Find where the given text appears and provide that cell's center as [X, Y] coordinate. 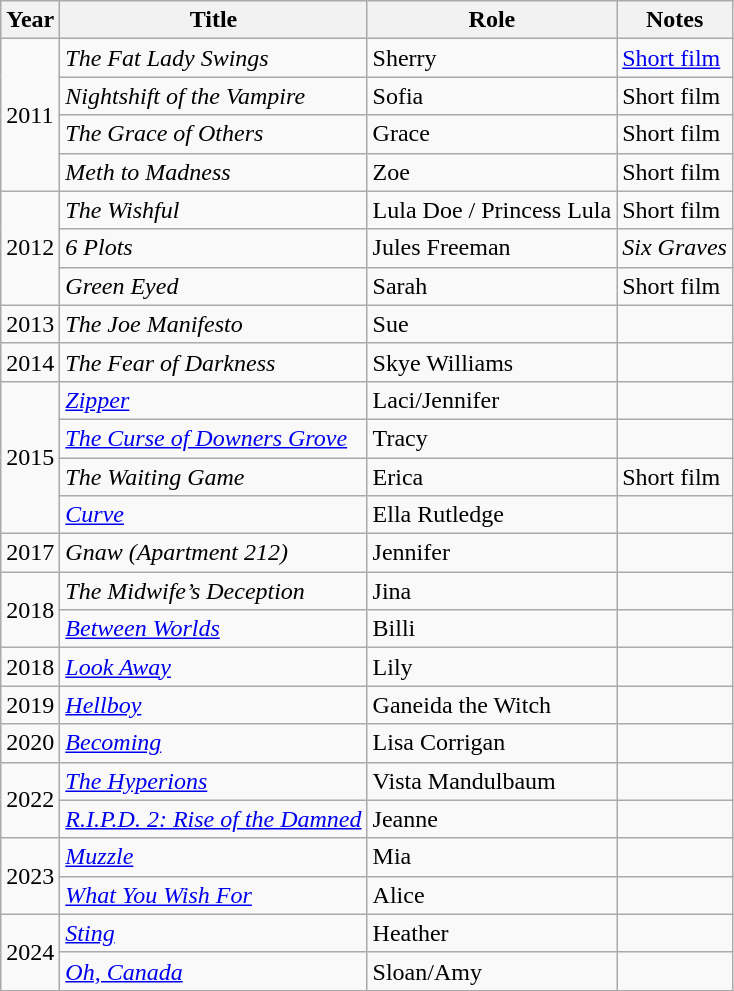
Jeanne [492, 819]
The Hyperions [214, 781]
2019 [30, 705]
Sofia [492, 96]
6 Plots [214, 248]
Green Eyed [214, 286]
The Midwife’s Deception [214, 591]
The Curse of Downers Grove [214, 438]
Tracy [492, 438]
Sherry [492, 58]
2011 [30, 115]
Between Worlds [214, 629]
Erica [492, 477]
Six Graves [675, 248]
Jennifer [492, 553]
Muzzle [214, 857]
Vista Mandulbaum [492, 781]
Zoe [492, 172]
Hellboy [214, 705]
2017 [30, 553]
Role [492, 20]
What You Wish For [214, 895]
Zipper [214, 400]
Skye Williams [492, 362]
Sting [214, 933]
2020 [30, 743]
Billi [492, 629]
Meth to Madness [214, 172]
Mia [492, 857]
2022 [30, 800]
Look Away [214, 667]
Alice [492, 895]
Sarah [492, 286]
The Joe Manifesto [214, 324]
Year [30, 20]
Ella Rutledge [492, 515]
Nightshift of the Vampire [214, 96]
Curve [214, 515]
Lula Doe / Princess Lula [492, 210]
The Grace of Others [214, 134]
2024 [30, 952]
Sloan/Amy [492, 971]
2014 [30, 362]
The Fat Lady Swings [214, 58]
Gnaw (Apartment 212) [214, 553]
Becoming [214, 743]
Notes [675, 20]
Lisa Corrigan [492, 743]
Grace [492, 134]
Jina [492, 591]
2015 [30, 457]
2023 [30, 876]
Title [214, 20]
Heather [492, 933]
The Fear of Darkness [214, 362]
Oh, Canada [214, 971]
2013 [30, 324]
R.I.P.D. 2: Rise of the Damned [214, 819]
The Wishful [214, 210]
2012 [30, 248]
Lily [492, 667]
Jules Freeman [492, 248]
Laci/Jennifer [492, 400]
The Waiting Game [214, 477]
Ganeida the Witch [492, 705]
Sue [492, 324]
